From the cell containing the given text, extract its center point as (X, Y) coordinate. 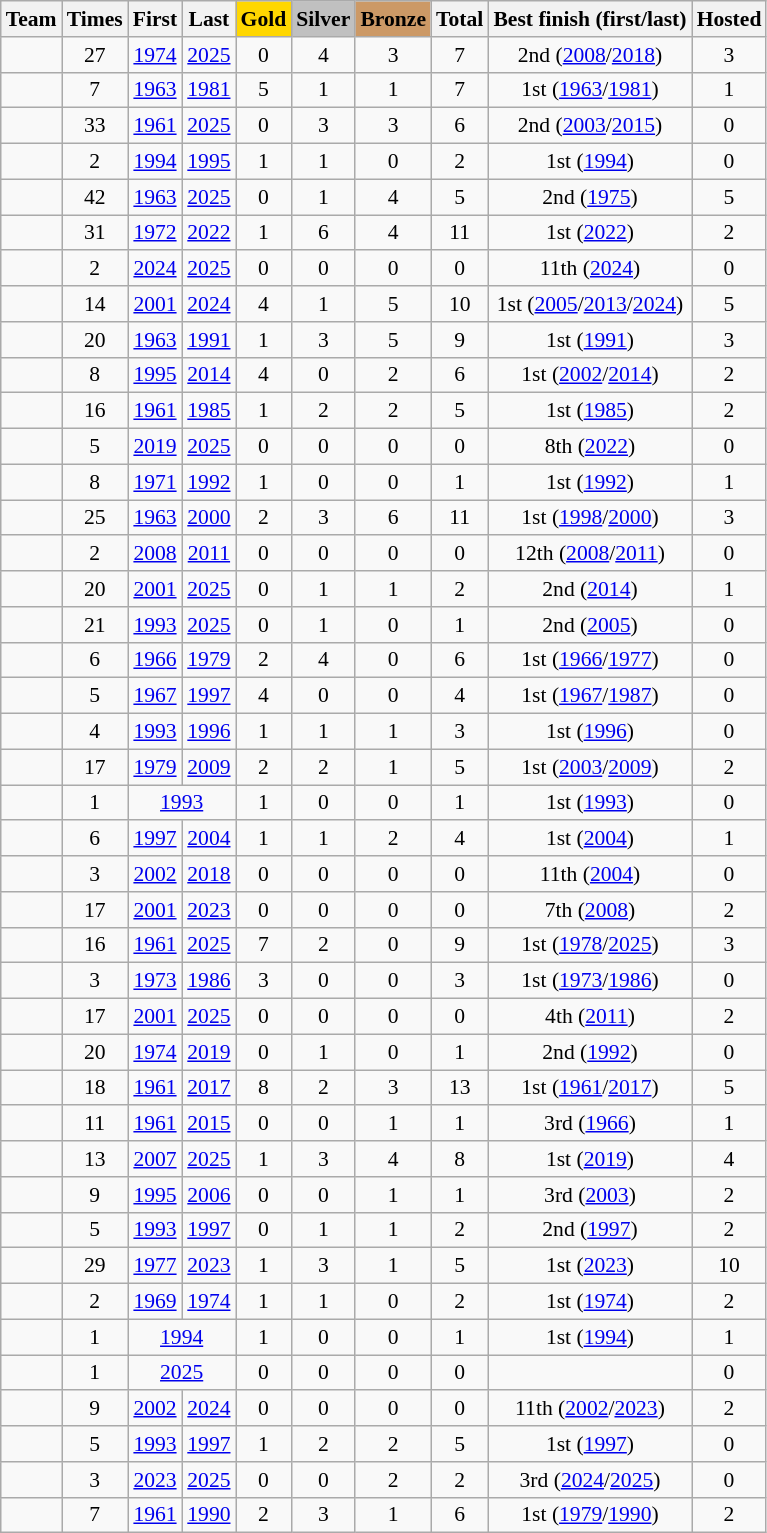
2nd (1975) (590, 197)
2008 (155, 554)
1991 (208, 340)
Last (208, 19)
1st (2022) (590, 233)
2015 (208, 1124)
1977 (155, 1266)
2018 (208, 874)
1st (1961/2017) (590, 1088)
2009 (208, 767)
1st (1973/1986) (590, 981)
1st (1985) (590, 411)
2004 (208, 839)
2022 (208, 233)
1st (2005/2013/2024) (590, 304)
2nd (1992) (590, 1052)
25 (95, 518)
14 (95, 304)
3rd (2003) (590, 1195)
11th (2002/2023) (590, 1409)
33 (95, 126)
7th (2008) (590, 910)
1996 (208, 732)
1973 (155, 981)
1st (1967/1987) (590, 696)
Bronze (393, 19)
21 (95, 625)
18 (95, 1088)
27 (95, 55)
1st (1974) (590, 1302)
1st (1998/2000) (590, 518)
2006 (208, 1195)
1985 (208, 411)
1st (1963/1981) (590, 90)
3rd (2024/2025) (590, 1480)
4th (2011) (590, 1017)
1966 (155, 660)
2nd (2014) (590, 589)
Silver (323, 19)
2nd (2008/2018) (590, 55)
2nd (2003/2015) (590, 126)
1971 (155, 482)
1st (1978/2025) (590, 945)
1st (2004) (590, 839)
1st (1979/1990) (590, 1515)
Team (32, 19)
1st (1997) (590, 1444)
Gold (264, 19)
12th (2008/2011) (590, 554)
8th (2022) (590, 447)
42 (95, 197)
First (155, 19)
2011 (208, 554)
1969 (155, 1302)
29 (95, 1266)
1972 (155, 233)
2nd (1997) (590, 1230)
2014 (208, 375)
3rd (1966) (590, 1124)
2017 (208, 1088)
1990 (208, 1515)
2nd (2005) (590, 625)
1st (1966/1977) (590, 660)
Best finish (first/last) (590, 19)
11th (2004) (590, 874)
1st (1991) (590, 340)
2000 (208, 518)
1st (2019) (590, 1159)
11th (2024) (590, 269)
1967 (155, 696)
Hosted (730, 19)
1st (2023) (590, 1266)
1st (2002/2014) (590, 375)
1981 (208, 90)
2007 (155, 1159)
1st (2003/2009) (590, 767)
1986 (208, 981)
1st (1996) (590, 732)
1st (1993) (590, 803)
Times (95, 19)
1992 (208, 482)
31 (95, 233)
Total (460, 19)
1st (1992) (590, 482)
